For the text-containing cell, return its midpoint in (X, Y) coordinate format. 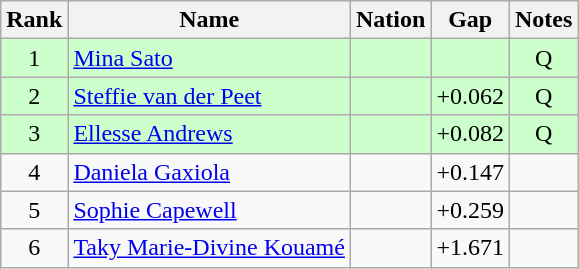
Sophie Capewell (210, 210)
+0.259 (470, 210)
Taky Marie-Divine Kouamé (210, 248)
+0.082 (470, 134)
+0.062 (470, 96)
+1.671 (470, 248)
Notes (544, 20)
Ellesse Andrews (210, 134)
Mina Sato (210, 58)
Steffie van der Peet (210, 96)
1 (34, 58)
Nation (390, 20)
4 (34, 172)
2 (34, 96)
6 (34, 248)
5 (34, 210)
Rank (34, 20)
3 (34, 134)
Name (210, 20)
Daniela Gaxiola (210, 172)
Gap (470, 20)
+0.147 (470, 172)
